Detect which cell encompasses the target text, then output its (x, y) center coordinate. 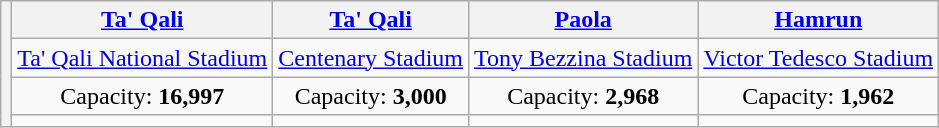
Ta' Qali National Stadium (142, 58)
Tony Bezzina Stadium (584, 58)
Victor Tedesco Stadium (818, 58)
Capacity: 1,962 (818, 96)
Capacity: 16,997 (142, 96)
Centenary Stadium (371, 58)
Capacity: 2,968 (584, 96)
Hamrun (818, 20)
Capacity: 3,000 (371, 96)
Paola (584, 20)
